From the cell containing the given text, extract its center point as (X, Y) coordinate. 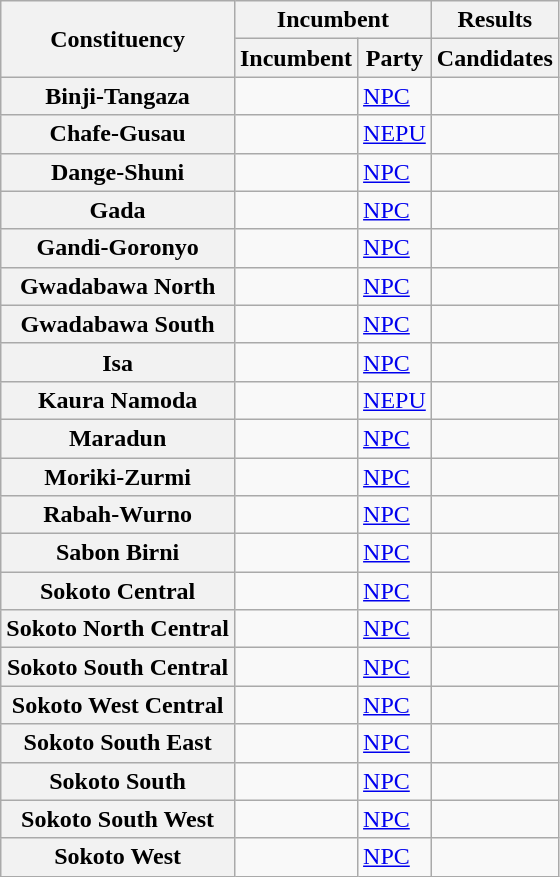
Sokoto South West (118, 819)
Sokoto South Central (118, 667)
Constituency (118, 39)
Isa (118, 362)
Gada (118, 210)
Sokoto Central (118, 591)
Moriki-Zurmi (118, 477)
Rabah-Wurno (118, 515)
Sokoto South East (118, 743)
Sabon Birni (118, 553)
Sokoto North Central (118, 629)
Binji-Tangaza (118, 96)
Gwadabawa South (118, 324)
Candidates (494, 58)
Party (395, 58)
Kaura Namoda (118, 400)
Chafe-Gusau (118, 134)
Results (494, 20)
Sokoto West Central (118, 705)
Sokoto South (118, 781)
Gandi-Goronyo (118, 248)
Maradun (118, 438)
Gwadabawa North (118, 286)
Dange-Shuni (118, 172)
Sokoto West (118, 857)
